Capture the cell that displays the provided text and extract its [X, Y] central coordinate. 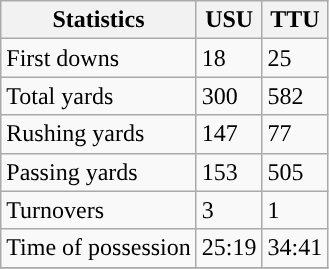
First downs [99, 58]
77 [295, 134]
18 [229, 58]
582 [295, 96]
Time of possession [99, 248]
Statistics [99, 20]
Passing yards [99, 172]
153 [229, 172]
Total yards [99, 96]
Turnovers [99, 210]
TTU [295, 20]
147 [229, 134]
3 [229, 210]
25 [295, 58]
1 [295, 210]
25:19 [229, 248]
34:41 [295, 248]
300 [229, 96]
Rushing yards [99, 134]
USU [229, 20]
505 [295, 172]
